Return the [X, Y] coordinate for the center point of the cell that contains the specified text.  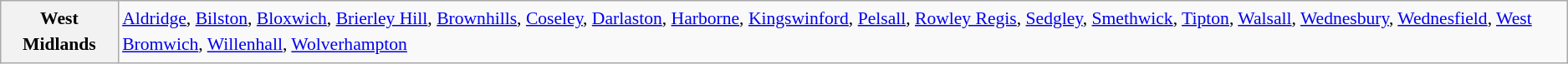
West Midlands [59, 32]
